Search for the cell housing the specified text and yield its (X, Y) center coordinate. 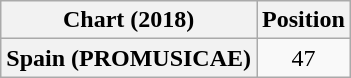
Position (304, 20)
Spain (PROMUSICAE) (129, 58)
Chart (2018) (129, 20)
47 (304, 58)
